Scan for the cell matching the given text and deliver its [x, y] coordinate at center. 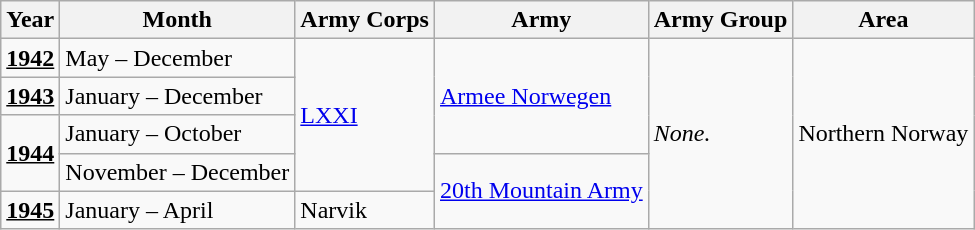
May – December [178, 58]
Armee Norwegen [541, 96]
January – October [178, 134]
November – December [178, 172]
Northern Norway [884, 134]
1945 [30, 210]
Army Corps [365, 20]
January – April [178, 210]
1943 [30, 96]
LXXI [365, 115]
Area [884, 20]
Army [541, 20]
Year [30, 20]
January – December [178, 96]
20th Mountain Army [541, 191]
1944 [30, 153]
1942 [30, 58]
Month [178, 20]
Army Group [720, 20]
None. [720, 134]
Narvik [365, 210]
